Find where the given text appears and provide that cell's center as [X, Y] coordinate. 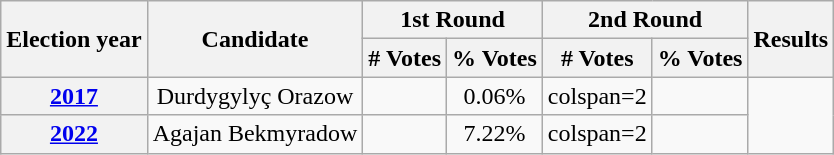
Durdygylyç Orazow [255, 96]
0.06% [495, 96]
Election year [74, 39]
2022 [74, 134]
Agajan Bekmyradow [255, 134]
Results [791, 39]
2nd Round [645, 20]
Candidate [255, 39]
1st Round [452, 20]
2017 [74, 96]
7.22% [495, 134]
